Find where the given text appears and provide that cell's center as (x, y) coordinate. 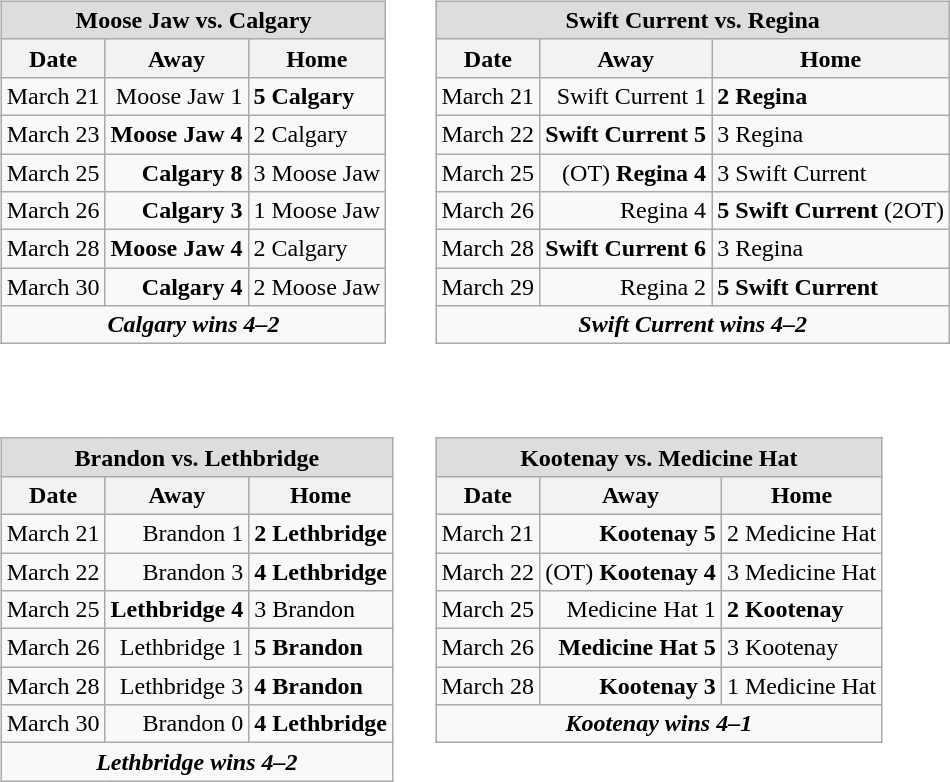
Swift Current vs. Regina (693, 20)
Lethbridge 1 (177, 648)
5 Calgary (317, 96)
Brandon 3 (177, 571)
Medicine Hat 1 (631, 610)
5 Swift Current (831, 287)
3 Brandon (321, 610)
5 Swift Current (2OT) (831, 211)
Brandon 1 (177, 533)
Calgary wins 4–2 (193, 325)
Moose Jaw vs. Calgary (193, 20)
3 Swift Current (831, 173)
2 Regina (831, 96)
Moose Jaw 1 (176, 96)
(OT) Regina 4 (626, 173)
Brandon vs. Lethbridge (196, 457)
2 Kootenay (801, 610)
Calgary 8 (176, 173)
2 Medicine Hat (801, 533)
Medicine Hat 5 (631, 648)
2 Moose Jaw (317, 287)
3 Medicine Hat (801, 571)
3 Moose Jaw (317, 173)
Calgary 4 (176, 287)
March 29 (488, 287)
Lethbridge wins 4–2 (196, 762)
Regina 2 (626, 287)
Kootenay 3 (631, 686)
2 Lethbridge (321, 533)
5 Brandon (321, 648)
3 Kootenay (801, 648)
Brandon 0 (177, 724)
Kootenay wins 4–1 (659, 724)
March 23 (53, 134)
Lethbridge 3 (177, 686)
(OT) Kootenay 4 (631, 571)
Regina 4 (626, 211)
Swift Current 5 (626, 134)
Kootenay vs. Medicine Hat (659, 457)
Swift Current 1 (626, 96)
1 Moose Jaw (317, 211)
Kootenay 5 (631, 533)
4 Brandon (321, 686)
Lethbridge 4 (177, 610)
Swift Current wins 4–2 (693, 325)
1 Medicine Hat (801, 686)
Calgary 3 (176, 211)
Swift Current 6 (626, 249)
